For the text-containing cell, return its midpoint in (x, y) coordinate format. 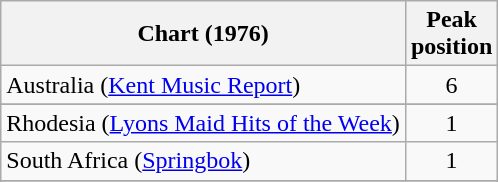
South Africa (Springbok) (204, 161)
Peakposition (451, 34)
Australia (Kent Music Report) (204, 85)
Rhodesia (Lyons Maid Hits of the Week) (204, 123)
Chart (1976) (204, 34)
6 (451, 85)
